Search for the cell housing the specified text and yield its (X, Y) center coordinate. 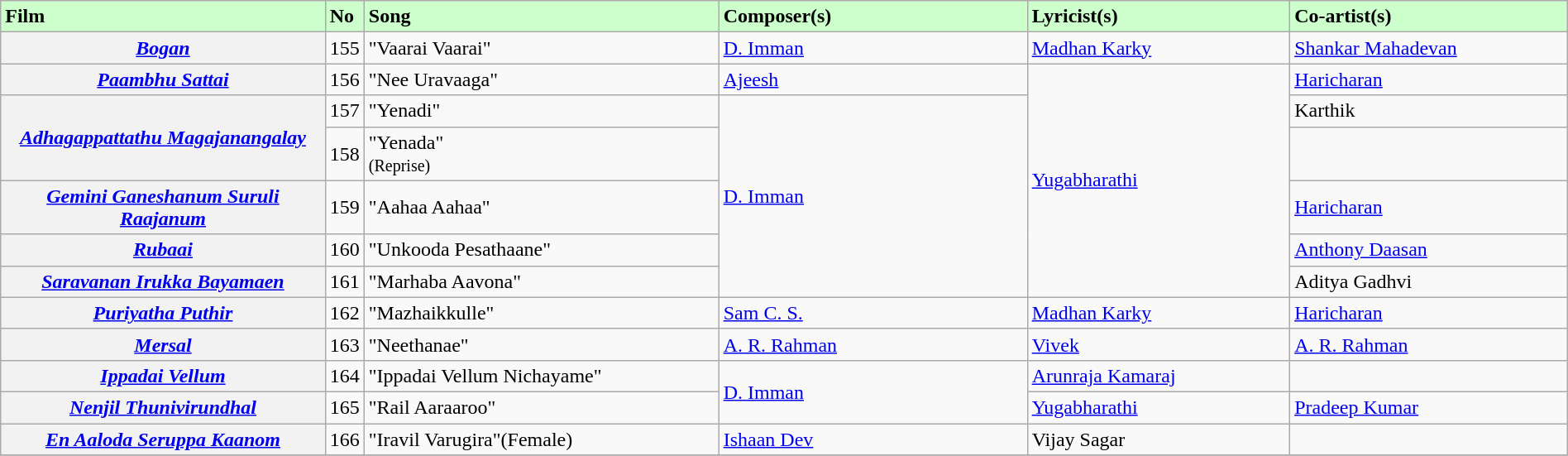
166 (344, 439)
"Yenada"(Reprise) (541, 154)
Aditya Gadhvi (1429, 281)
Bogan (163, 48)
Vivek (1158, 344)
Shankar Mahadevan (1429, 48)
Mersal (163, 344)
Karthik (1429, 111)
Anthony Daasan (1429, 250)
165 (344, 407)
156 (344, 79)
Paambhu Sattai (163, 79)
"Unkooda Pesathaane" (541, 250)
Gemini Ganeshanum Suruli Raajanum (163, 207)
Song (541, 17)
Puriyatha Puthir (163, 313)
"Mazhaikkulle" (541, 313)
Composer(s) (873, 17)
"Iravil Varugira"(Female) (541, 439)
"Vaarai Vaarai" (541, 48)
164 (344, 376)
155 (344, 48)
Ippadai Vellum (163, 376)
161 (344, 281)
163 (344, 344)
Saravanan Irukka Bayamaen (163, 281)
Arunraja Kamaraj (1158, 376)
Adhagappattathu Magajanangalay (163, 137)
"Neethanae" (541, 344)
"Nee Uravaaga" (541, 79)
158 (344, 154)
Sam C. S. (873, 313)
"Rail Aaraaroo" (541, 407)
159 (344, 207)
"Yenadi" (541, 111)
Ajeesh (873, 79)
162 (344, 313)
"Marhaba Aavona" (541, 281)
Ishaan Dev (873, 439)
Film (163, 17)
En Aaloda Seruppa Kaanom (163, 439)
"Ippadai Vellum Nichayame" (541, 376)
Lyricist(s) (1158, 17)
Rubaai (163, 250)
Nenjil Thunivirundhal (163, 407)
No (344, 17)
Vijay Sagar (1158, 439)
157 (344, 111)
Co-artist(s) (1429, 17)
"Aahaa Aahaa" (541, 207)
Pradeep Kumar (1429, 407)
160 (344, 250)
